Return (x, y) of the center of cell containing provided text 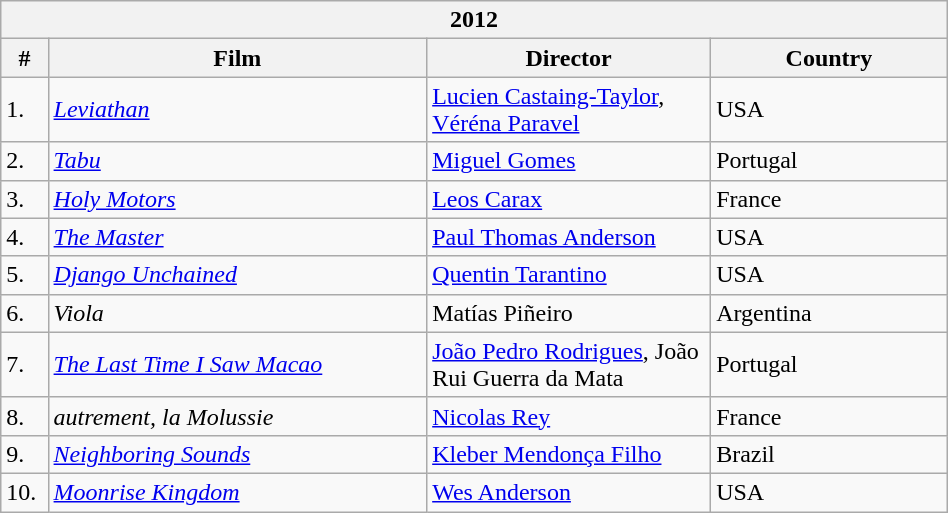
Wes Anderson (569, 492)
Kleber Mendonça Filho (569, 454)
5. (24, 275)
2. (24, 161)
João Pedro Rodrigues, João Rui Guerra da Mata (569, 364)
Lucien Castaing-Taylor, Véréna Paravel (569, 110)
Paul Thomas Anderson (569, 237)
Country (830, 58)
Brazil (830, 454)
8. (24, 416)
Neighboring Sounds (238, 454)
7. (24, 364)
Director (569, 58)
10. (24, 492)
3. (24, 199)
autrement, la Molussie (238, 416)
Django Unchained (238, 275)
1. (24, 110)
9. (24, 454)
Viola (238, 313)
The Last Time I Saw Macao (238, 364)
The Master (238, 237)
Argentina (830, 313)
Matías Piñeiro (569, 313)
6. (24, 313)
Film (238, 58)
Leviathan (238, 110)
Miguel Gomes (569, 161)
2012 (474, 20)
4. (24, 237)
# (24, 58)
Leos Carax (569, 199)
Nicolas Rey (569, 416)
Moonrise Kingdom (238, 492)
Tabu (238, 161)
Quentin Tarantino (569, 275)
Holy Motors (238, 199)
